Identify which cell holds the provided text, then report its (x, y) central coordinate. 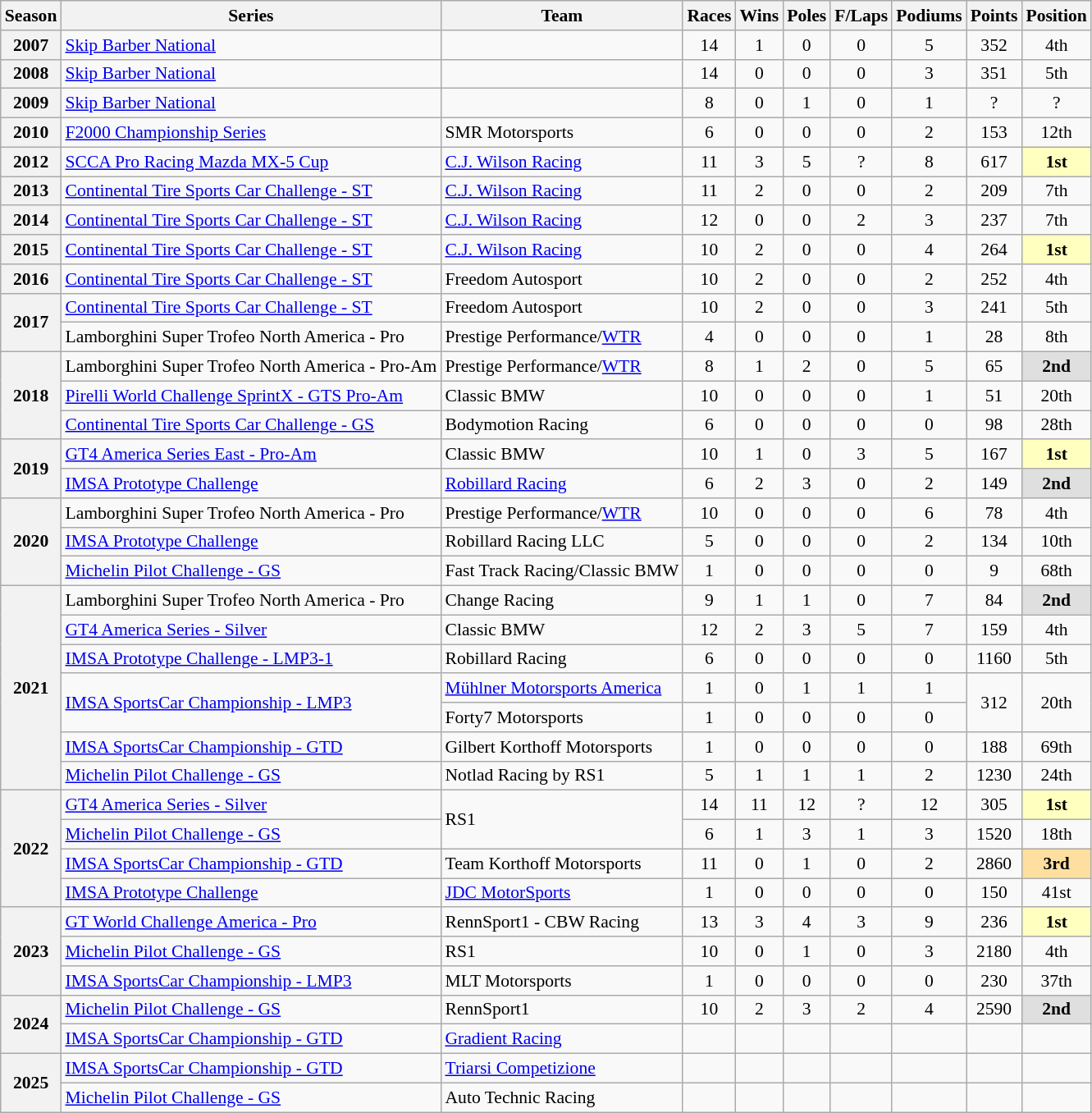
2016 (31, 279)
2018 (31, 396)
209 (994, 191)
Forty7 Motorsports (561, 717)
Team (561, 16)
GT4 America Series East - Pro-Am (251, 455)
Notlad Racing by RS1 (561, 776)
Podiums (929, 16)
241 (994, 308)
IMSA Prototype Challenge - LMP3-1 (251, 659)
2023 (31, 952)
2015 (31, 250)
12th (1056, 133)
GT World Challenge America - Pro (251, 923)
RennSport1 (561, 1010)
3rd (1056, 863)
98 (994, 425)
2025 (31, 1083)
78 (994, 513)
150 (994, 893)
Wins (759, 16)
2022 (31, 849)
2021 (31, 688)
51 (994, 396)
RennSport1 - CBW Racing (561, 923)
F/Laps (861, 16)
Triarsi Competizione (561, 1069)
2020 (31, 542)
351 (994, 74)
41st (1056, 893)
Continental Tire Sports Car Challenge - GS (251, 425)
2019 (31, 469)
2024 (31, 1024)
2007 (31, 45)
2010 (31, 133)
305 (994, 805)
2860 (994, 863)
188 (994, 747)
2017 (31, 322)
Bodymotion Racing (561, 425)
Gilbert Korthoff Motorsports (561, 747)
236 (994, 923)
237 (994, 221)
Pirelli World Challenge SprintX - GTS Pro-Am (251, 396)
Robillard Racing LLC (561, 542)
13 (709, 923)
Position (1056, 16)
SCCA Pro Racing Mazda MX-5 Cup (251, 162)
18th (1056, 835)
SMR Motorsports (561, 133)
Season (31, 16)
2012 (31, 162)
Gradient Racing (561, 1039)
69th (1056, 747)
Series (251, 16)
84 (994, 601)
Change Racing (561, 601)
153 (994, 133)
28th (1056, 425)
352 (994, 45)
65 (994, 367)
264 (994, 250)
149 (994, 483)
68th (1056, 571)
Auto Technic Racing (561, 1097)
Team Korthoff Motorsports (561, 863)
252 (994, 279)
8th (1056, 337)
167 (994, 455)
134 (994, 542)
Races (709, 16)
1160 (994, 659)
37th (1056, 981)
Lamborghini Super Trofeo North America - Pro-Am (251, 367)
2008 (31, 74)
Points (994, 16)
F2000 Championship Series (251, 133)
Mühlner Motorsports America (561, 689)
312 (994, 703)
617 (994, 162)
Fast Track Racing/Classic BMW (561, 571)
JDC MotorSports (561, 893)
230 (994, 981)
Poles (806, 16)
24th (1056, 776)
2590 (994, 1010)
1520 (994, 835)
28 (994, 337)
MLT Motorsports (561, 981)
10th (1056, 542)
1230 (994, 776)
2180 (994, 951)
159 (994, 630)
2013 (31, 191)
2014 (31, 221)
2009 (31, 103)
